Pinpoint the cell where the given text exists, returning its (X, Y) midpoint coordinate. 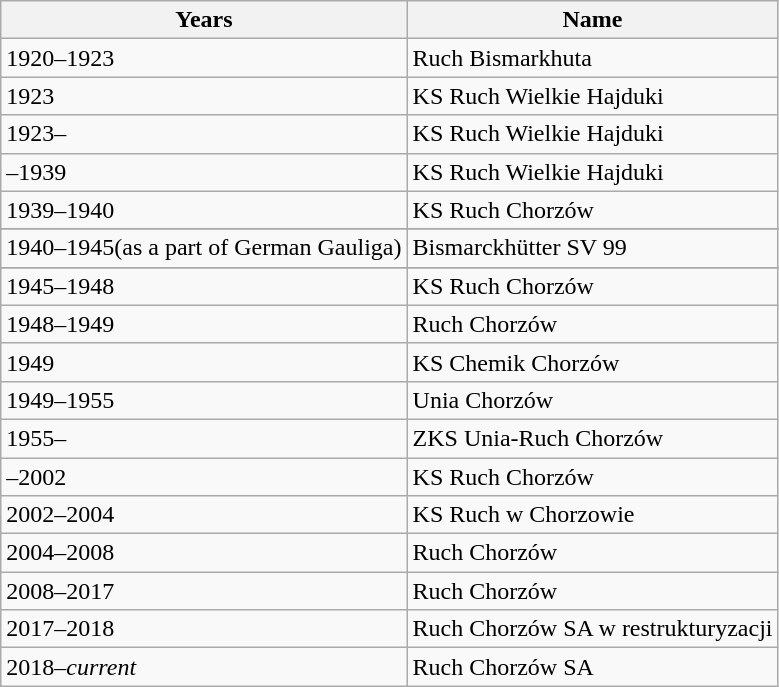
2008–2017 (204, 591)
1939–1940 (204, 210)
Bismarckhütter SV 99 (592, 248)
1955– (204, 438)
1923 (204, 96)
Name (592, 20)
1923– (204, 134)
2002–2004 (204, 515)
1940–1945(as a part of German Gauliga) (204, 248)
1949–1955 (204, 400)
Unia Chorzów (592, 400)
–2002 (204, 477)
–1939 (204, 172)
ZKS Unia-Ruch Chorzów (592, 438)
1949 (204, 362)
Years (204, 20)
1920–1923 (204, 58)
2018–current (204, 667)
Ruch Chorzów SA w restrukturyzacji (592, 629)
KS Ruch w Chorzowie (592, 515)
1945–1948 (204, 286)
1948–1949 (204, 324)
2004–2008 (204, 553)
Ruch Bismarkhuta (592, 58)
2017–2018 (204, 629)
KS Chemik Chorzów (592, 362)
Ruch Chorzów SA (592, 667)
